Capture the cell that displays the provided text and extract its [x, y] central coordinate. 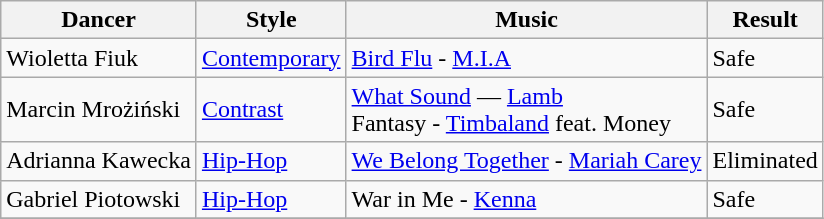
Adrianna Kawecka [99, 161]
Eliminated [765, 161]
Style [271, 20]
War in Me - Kenna [526, 199]
Dancer [99, 20]
What Sound — LambFantasy - Timbaland feat. Money [526, 110]
Bird Flu - M.I.A [526, 58]
Contemporary [271, 58]
Contrast [271, 110]
Result [765, 20]
Marcin Mrożiński [99, 110]
We Belong Together - Mariah Carey [526, 161]
Gabriel Piotowski [99, 199]
Wioletta Fiuk [99, 58]
Music [526, 20]
